From the cell containing the given text, extract its center point as [X, Y] coordinate. 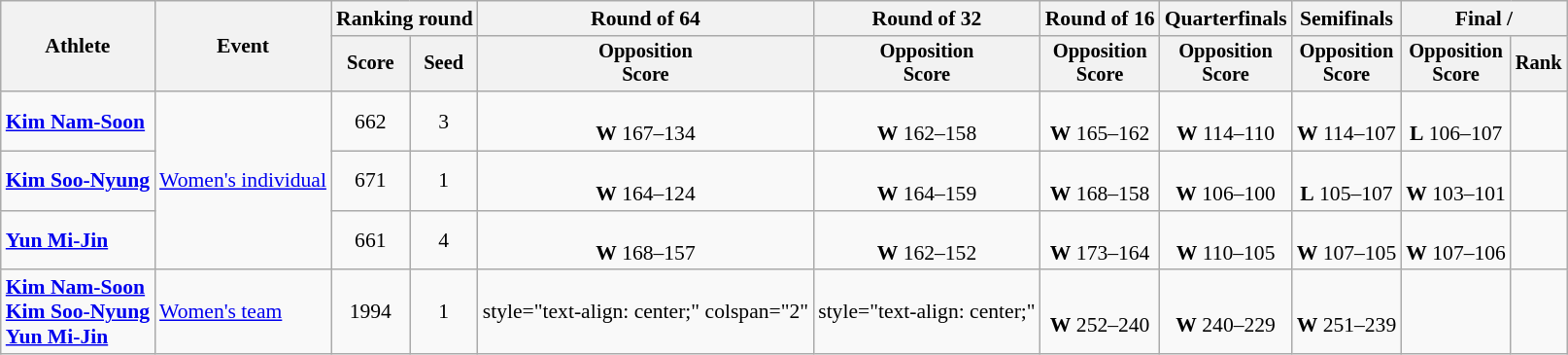
Semifinals [1346, 18]
W 107–106 [1455, 241]
4 [444, 241]
W 164–159 [927, 181]
W 114–110 [1226, 121]
3 [444, 121]
style="text-align: center;" [927, 313]
W 251–239 [1346, 313]
W 164–124 [645, 181]
1994 [371, 313]
L 106–107 [1455, 121]
W 240–229 [1226, 313]
Score [371, 64]
W 162–158 [927, 121]
W 168–158 [1100, 181]
Kim Nam-Soon Kim Soo-Nyung Yun Mi-Jin [78, 313]
L 105–107 [1346, 181]
Kim Soo-Nyung [78, 181]
Seed [444, 64]
W 106–100 [1226, 181]
Round of 16 [1100, 18]
Rank [1539, 64]
W 162–152 [927, 241]
Final / [1483, 18]
style="text-align: center;" colspan="2" [645, 313]
W 165–162 [1100, 121]
Event [243, 47]
662 [371, 121]
W 173–164 [1100, 241]
661 [371, 241]
Yun Mi-Jin [78, 241]
W 114–107 [1346, 121]
671 [371, 181]
Round of 32 [927, 18]
W 168–157 [645, 241]
Ranking round [404, 18]
W 107–105 [1346, 241]
W 167–134 [645, 121]
Women's team [243, 313]
W 103–101 [1455, 181]
W 252–240 [1100, 313]
Round of 64 [645, 18]
W 110–105 [1226, 241]
Athlete [78, 47]
Quarterfinals [1226, 18]
Kim Nam-Soon [78, 121]
Women's individual [243, 181]
